Identify which cell holds the provided text, then report its (x, y) central coordinate. 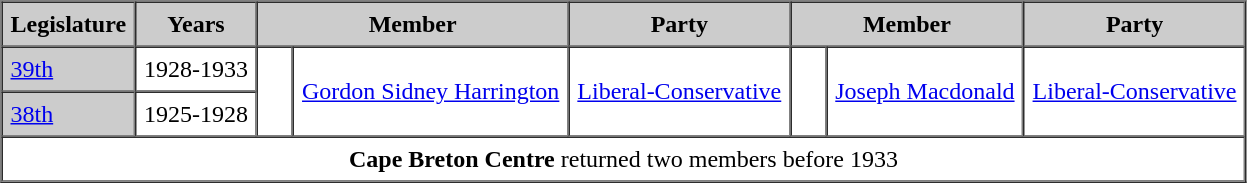
1928-1933 (196, 68)
39th (69, 68)
38th (69, 114)
Cape Breton Centre returned two members before 1933 (624, 158)
Years (196, 24)
Gordon Sidney Harrington (430, 91)
Joseph Macdonald (924, 91)
Legislature (69, 24)
1925-1928 (196, 114)
